Provide the (X, Y) coordinate of the cell's center where the given text is located.  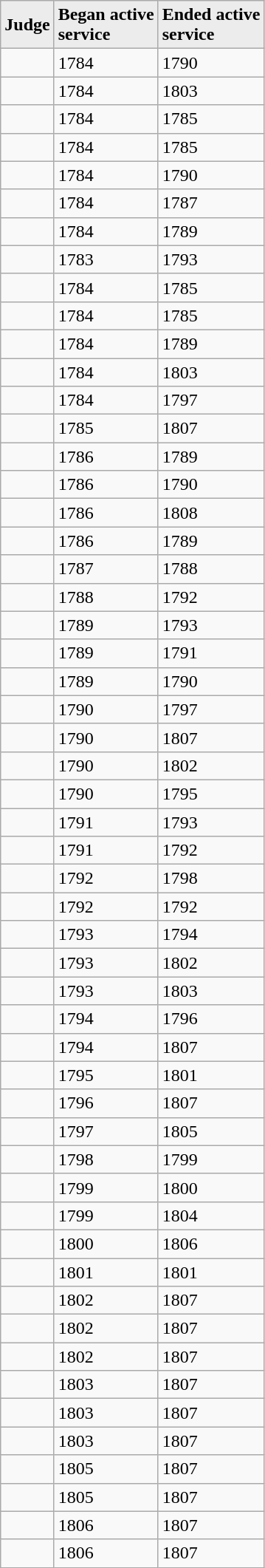
1783 (106, 259)
1804 (211, 1216)
Judge (27, 25)
Ended activeservice (211, 25)
1808 (211, 513)
Began activeservice (106, 25)
